Search for the cell housing the specified text and yield its (x, y) center coordinate. 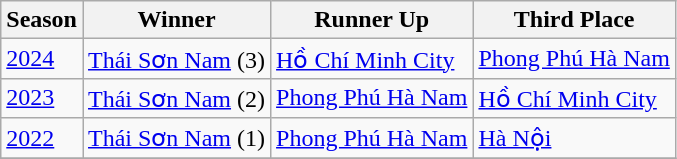
2022 (42, 138)
Thái Sơn Nam (1) (176, 138)
Thái Sơn Nam (3) (176, 59)
Hà Nội (574, 138)
Thái Sơn Nam (2) (176, 98)
Runner Up (372, 20)
Winner (176, 20)
2023 (42, 98)
Season (42, 20)
2024 (42, 59)
Third Place (574, 20)
